Output the [X, Y] coordinate of the center of the cell containing the given text.  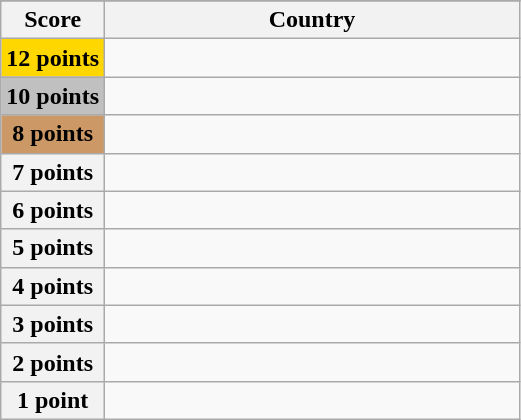
5 points [53, 248]
Score [53, 20]
3 points [53, 324]
2 points [53, 362]
10 points [53, 96]
Country [312, 20]
4 points [53, 286]
1 point [53, 400]
6 points [53, 210]
12 points [53, 58]
7 points [53, 172]
8 points [53, 134]
